From the cell containing the given text, extract its center point as (X, Y) coordinate. 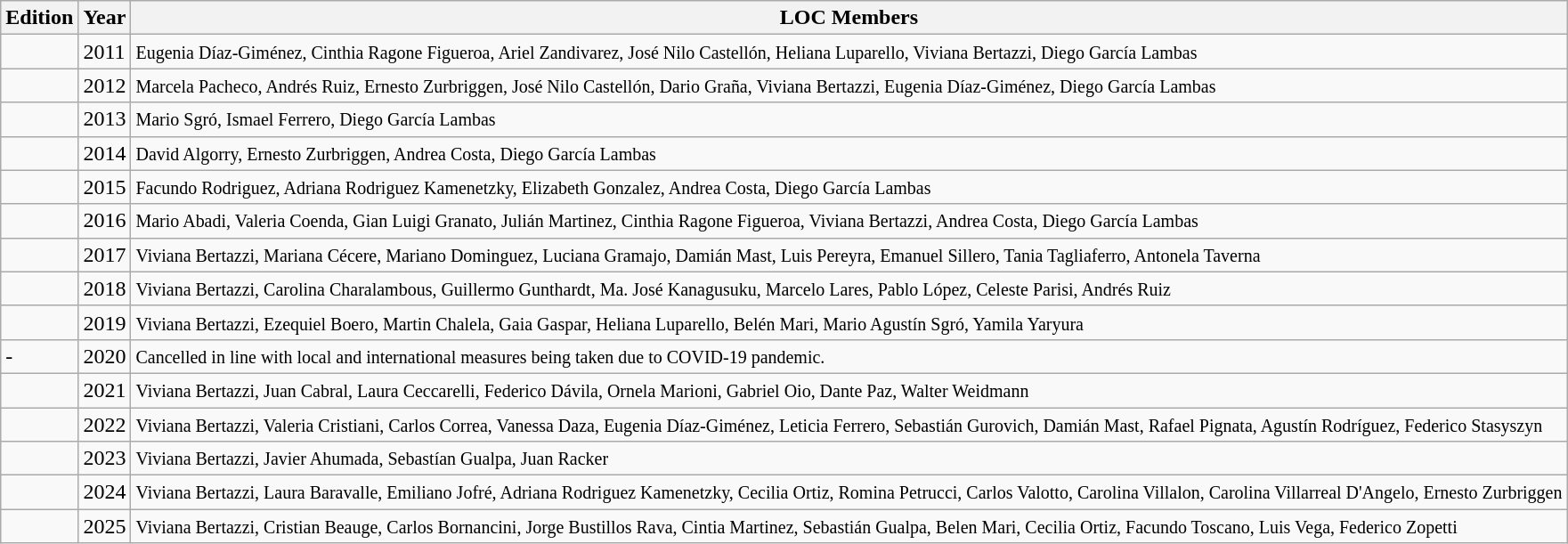
2012 (105, 85)
Viviana Bertazzi, Juan Cabral, Laura Ceccarelli, Federico Dávila, Ornela Marioni, Gabriel Oio, Dante Paz, Walter Weidmann (849, 390)
Mario Abadi, Valeria Coenda, Gian Luigi Granato, Julián Martinez, Cinthia Ragone Figueroa, Viviana Bertazzi, Andrea Costa, Diego García Lambas (849, 221)
Eugenia Díaz-Giménez, Cinthia Ragone Figueroa, Ariel Zandivarez, José Nilo Castellón, Heliana Luparello, Viviana Bertazzi, Diego García Lambas (849, 52)
2019 (105, 322)
2018 (105, 288)
2021 (105, 390)
2020 (105, 356)
2011 (105, 52)
Year (105, 18)
2023 (105, 459)
Cancelled in line with local and international measures being taken due to COVID-19 pandemic. (849, 356)
Viviana Bertazzi, Javier Ahumada, Sebastían Gualpa, Juan Racker (849, 459)
David Algorry, Ernesto Zurbriggen, Andrea Costa, Diego García Lambas (849, 153)
Facundo Rodriguez, Adriana Rodriguez Kamenetzky, Elizabeth Gonzalez, Andrea Costa, Diego García Lambas (849, 187)
Viviana Bertazzi, Carolina Charalambous, Guillermo Gunthardt, Ma. José Kanagusuku, Marcelo Lares, Pablo López, Celeste Parisi, Andrés Ruiz (849, 288)
2022 (105, 425)
Edition (39, 18)
- (39, 356)
2017 (105, 255)
Viviana Bertazzi, Ezequiel Boero, Martin Chalela, Gaia Gaspar, Heliana Luparello, Belén Mari, Mario Agustín Sgró, Yamila Yaryura (849, 322)
2025 (105, 526)
2024 (105, 492)
Marcela Pacheco, Andrés Ruiz, Ernesto Zurbriggen, José Nilo Castellón, Dario Graña, Viviana Bertazzi, Eugenia Díaz-Giménez, Diego García Lambas (849, 85)
Mario Sgró, Ismael Ferrero, Diego García Lambas (849, 119)
2015 (105, 187)
2014 (105, 153)
Viviana Bertazzi, Mariana Cécere, Mariano Dominguez, Luciana Gramajo, Damián Mast, Luis Pereyra, Emanuel Sillero, Tania Tagliaferro, Antonela Taverna (849, 255)
LOC Members (849, 18)
2013 (105, 119)
2016 (105, 221)
